Identify which cell holds the provided text, then report its (X, Y) central coordinate. 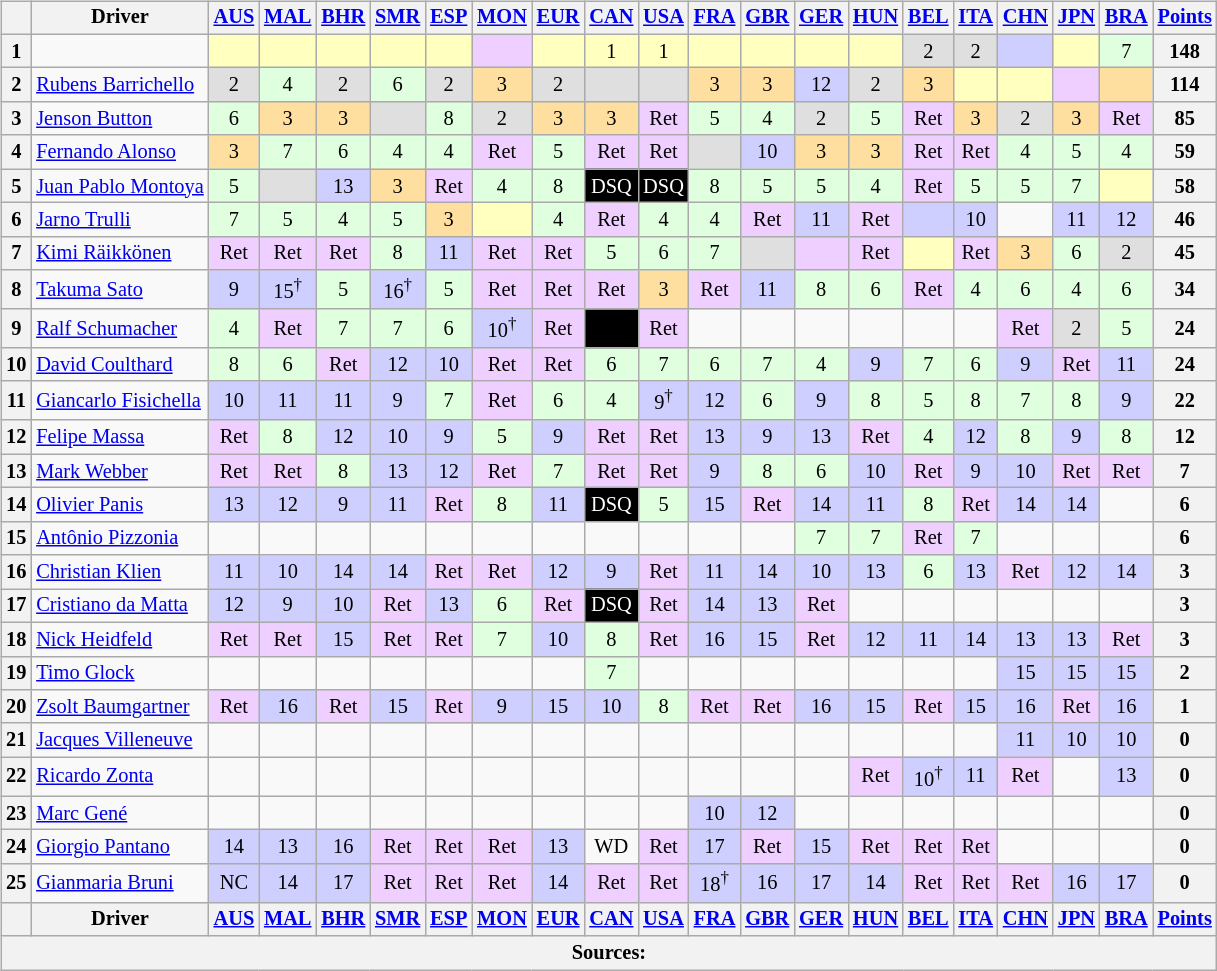
Kimi Räikkönen (120, 253)
9† (663, 400)
18† (715, 882)
59 (1185, 152)
Ralf Schumacher (120, 328)
Gianmaria Bruni (120, 882)
114 (1185, 85)
Jarno Trulli (120, 220)
45 (1185, 253)
58 (1185, 186)
Giorgio Pantano (120, 847)
Sources: (608, 953)
148 (1185, 51)
Fernando Alonso (120, 152)
85 (1185, 119)
19 (16, 673)
Christian Klien (120, 572)
20 (16, 707)
Zsolt Baumgartner (120, 707)
25 (16, 882)
Juan Pablo Montoya (120, 186)
15† (288, 290)
Mark Webber (120, 471)
Timo Glock (120, 673)
Rubens Barrichello (120, 85)
Jenson Button (120, 119)
46 (1185, 220)
Jacques Villeneuve (120, 740)
Antônio Pizzonia (120, 538)
Marc Gené (120, 813)
David Coulthard (120, 365)
Cristiano da Matta (120, 606)
16† (398, 290)
23 (16, 813)
Takuma Sato (120, 290)
34 (1185, 290)
21 (16, 740)
Giancarlo Fisichella (120, 400)
Ricardo Zonta (120, 776)
NC (234, 882)
WD (611, 847)
Nick Heidfeld (120, 639)
Olivier Panis (120, 505)
18 (16, 639)
Felipe Massa (120, 437)
